Scan for the cell matching the given text and deliver its (x, y) coordinate at center. 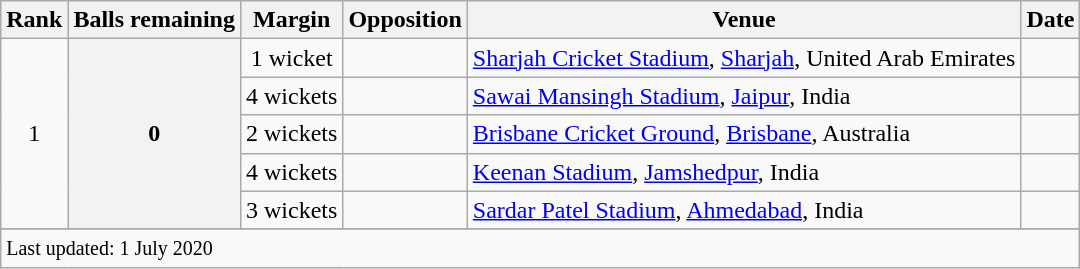
Rank (34, 20)
Balls remaining (154, 20)
2 wickets (291, 134)
Margin (291, 20)
Keenan Stadium, Jamshedpur, India (744, 172)
3 wickets (291, 210)
Venue (744, 20)
Sharjah Cricket Stadium, Sharjah, United Arab Emirates (744, 58)
1 (34, 134)
Date (1050, 20)
Sardar Patel Stadium, Ahmedabad, India (744, 210)
Sawai Mansingh Stadium, Jaipur, India (744, 96)
Opposition (405, 20)
0 (154, 134)
Last updated: 1 July 2020 (540, 248)
Brisbane Cricket Ground, Brisbane, Australia (744, 134)
1 wicket (291, 58)
